Capture the cell that displays the provided text and extract its [x, y] central coordinate. 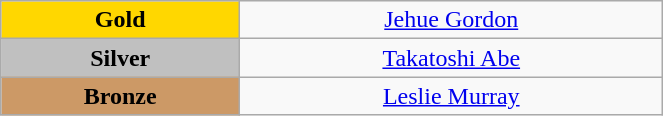
Takatoshi Abe [452, 58]
Leslie Murray [452, 96]
Jehue Gordon [452, 20]
Silver [120, 58]
Gold [120, 20]
Bronze [120, 96]
